For the text-containing cell, return its midpoint in (x, y) coordinate format. 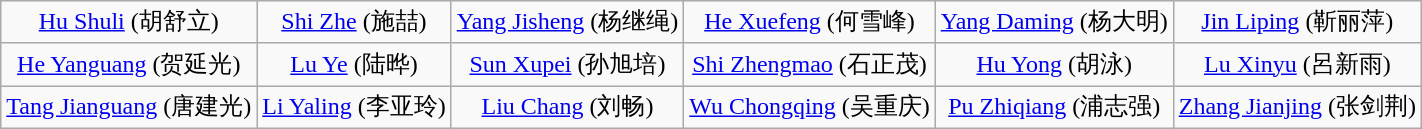
Shi Zhe (施喆) (354, 22)
Zhang Jianjing (张剑荆) (1297, 108)
Pu Zhiqiang (浦志强) (1054, 108)
Hu Shuli (胡舒立) (129, 22)
He Xuefeng (何雪峰) (810, 22)
Tang Jianguang (唐建光) (129, 108)
Hu Yong (胡泳) (1054, 64)
Lu Xinyu (呂新雨) (1297, 64)
Shi Zhengmao (石正茂) (810, 64)
Liu Chang (刘畅) (568, 108)
Sun Xupei (孙旭培) (568, 64)
Jin Liping (靳丽萍) (1297, 22)
Wu Chongqing (吴重庆) (810, 108)
Li Yaling (李亚玲) (354, 108)
Yang Daming (杨大明) (1054, 22)
He Yanguang (贺延光) (129, 64)
Lu Ye (陆晔) (354, 64)
Yang Jisheng (杨继绳) (568, 22)
